Search for the cell housing the specified text and yield its [x, y] center coordinate. 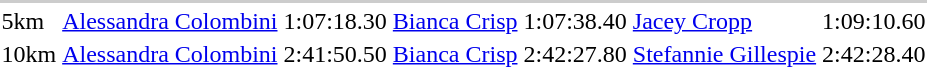
Bianca Crisp [455, 21]
Jacey Cropp [724, 21]
5km [29, 21]
1:07:18.30 [335, 21]
Alessandra Colombini [170, 21]
1:07:38.40 [575, 21]
1:09:10.60 [874, 21]
